Pinpoint the cell where the given text exists, returning its [X, Y] midpoint coordinate. 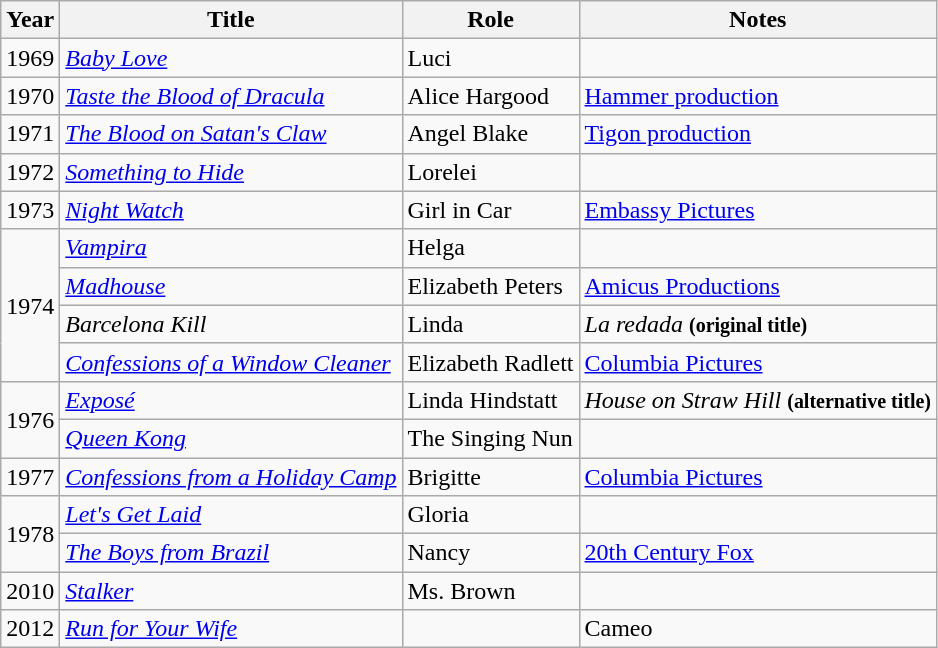
Confessions from a Holiday Camp [231, 477]
1972 [30, 172]
1978 [30, 534]
Cameo [758, 629]
Brigitte [490, 477]
Linda Hindstatt [490, 400]
Luci [490, 58]
Title [231, 20]
Vampira [231, 248]
La redada (original title) [758, 324]
Gloria [490, 515]
Barcelona Kill [231, 324]
Night Watch [231, 210]
Hammer production [758, 96]
1970 [30, 96]
Confessions of a Window Cleaner [231, 362]
Notes [758, 20]
Helga [490, 248]
Let's Get Laid [231, 515]
1976 [30, 419]
1973 [30, 210]
Girl in Car [490, 210]
Tigon production [758, 134]
The Singing Nun [490, 438]
1969 [30, 58]
20th Century Fox [758, 553]
Elizabeth Radlett [490, 362]
Ms. Brown [490, 591]
The Blood on Satan's Claw [231, 134]
Queen Kong [231, 438]
Run for Your Wife [231, 629]
Exposé [231, 400]
Taste the Blood of Dracula [231, 96]
Madhouse [231, 286]
The Boys from Brazil [231, 553]
1977 [30, 477]
1974 [30, 305]
Nancy [490, 553]
Something to Hide [231, 172]
Year [30, 20]
House on Straw Hill (alternative title) [758, 400]
Role [490, 20]
Stalker [231, 591]
2012 [30, 629]
Embassy Pictures [758, 210]
2010 [30, 591]
Baby Love [231, 58]
Angel Blake [490, 134]
Lorelei [490, 172]
Amicus Productions [758, 286]
Alice Hargood [490, 96]
1971 [30, 134]
Elizabeth Peters [490, 286]
Linda [490, 324]
